From the cell containing the given text, extract its center point as (x, y) coordinate. 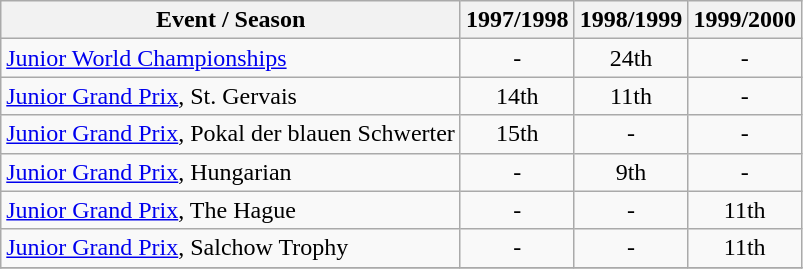
1998/1999 (631, 20)
1999/2000 (745, 20)
Junior Grand Prix, Hungarian (231, 172)
Junior Grand Prix, Pokal der blauen Schwerter (231, 134)
9th (631, 172)
Event / Season (231, 20)
1997/1998 (517, 20)
Junior Grand Prix, St. Gervais (231, 96)
15th (517, 134)
24th (631, 58)
Junior Grand Prix, Salchow Trophy (231, 248)
Junior Grand Prix, The Hague (231, 210)
14th (517, 96)
Junior World Championships (231, 58)
